Identify which cell holds the provided text, then report its [X, Y] central coordinate. 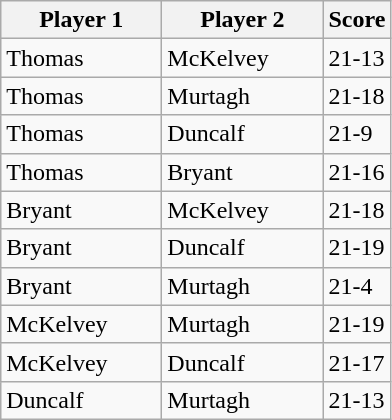
21-16 [357, 172]
21-9 [357, 134]
21-17 [357, 362]
Score [357, 20]
21-4 [357, 286]
Player 1 [82, 20]
Player 2 [242, 20]
